Extract the [x, y] coordinate from the center of the cell holding the provided text.  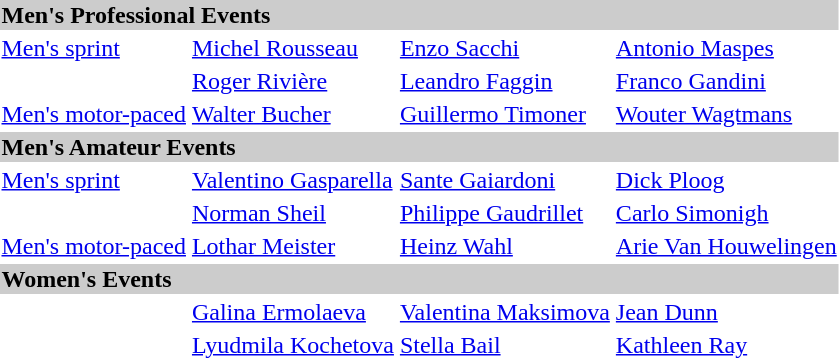
Jean Dunn [726, 312]
Norman Sheil [292, 213]
Franco Gandini [726, 81]
Philippe Gaudrillet [504, 213]
Carlo Simonigh [726, 213]
Leandro Faggin [504, 81]
Sante Gaiardoni [504, 180]
Valentina Maksimova [504, 312]
Valentino Gasparella [292, 180]
Guillermo Timoner [504, 114]
Men's Amateur Events [419, 147]
Walter Bucher [292, 114]
Enzo Sacchi [504, 48]
Antonio Maspes [726, 48]
Men's Professional Events [419, 15]
Dick Ploog [726, 180]
Michel Rousseau [292, 48]
Heinz Wahl [504, 246]
Arie Van Houwelingen [726, 246]
Galina Ermolaeva [292, 312]
Wouter Wagtmans [726, 114]
Lothar Meister [292, 246]
Roger Rivière [292, 81]
Women's Events [419, 279]
